Determine the (x, y) coordinate at the center of the cell enclosing the given text.  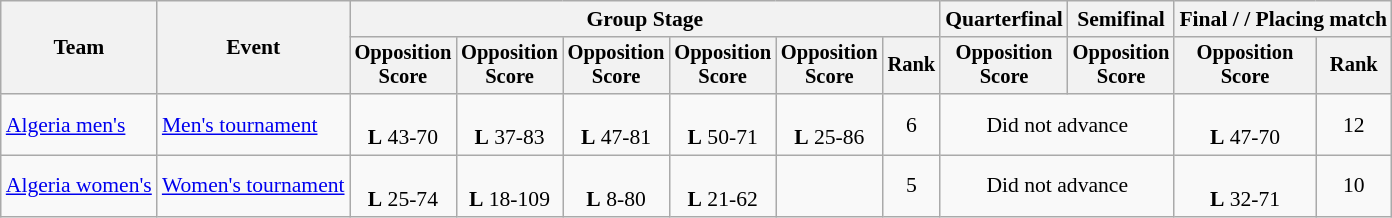
L 47-81 (616, 124)
6 (912, 124)
Quarterfinal (1004, 19)
10 (1354, 186)
Men's tournament (254, 124)
L 43-70 (404, 124)
Semifinal (1122, 19)
Algeria men's (79, 124)
Team (79, 48)
12 (1354, 124)
L 32-71 (1244, 186)
L 37-83 (510, 124)
L 50-71 (722, 124)
L 8-80 (616, 186)
Group Stage (646, 19)
L 25-86 (830, 124)
Algeria women's (79, 186)
L 21-62 (722, 186)
L 47-70 (1244, 124)
5 (912, 186)
L 25-74 (404, 186)
L 18-109 (510, 186)
Event (254, 48)
Women's tournament (254, 186)
Final / / Placing match (1283, 19)
